Search for the cell housing the specified text and yield its [X, Y] center coordinate. 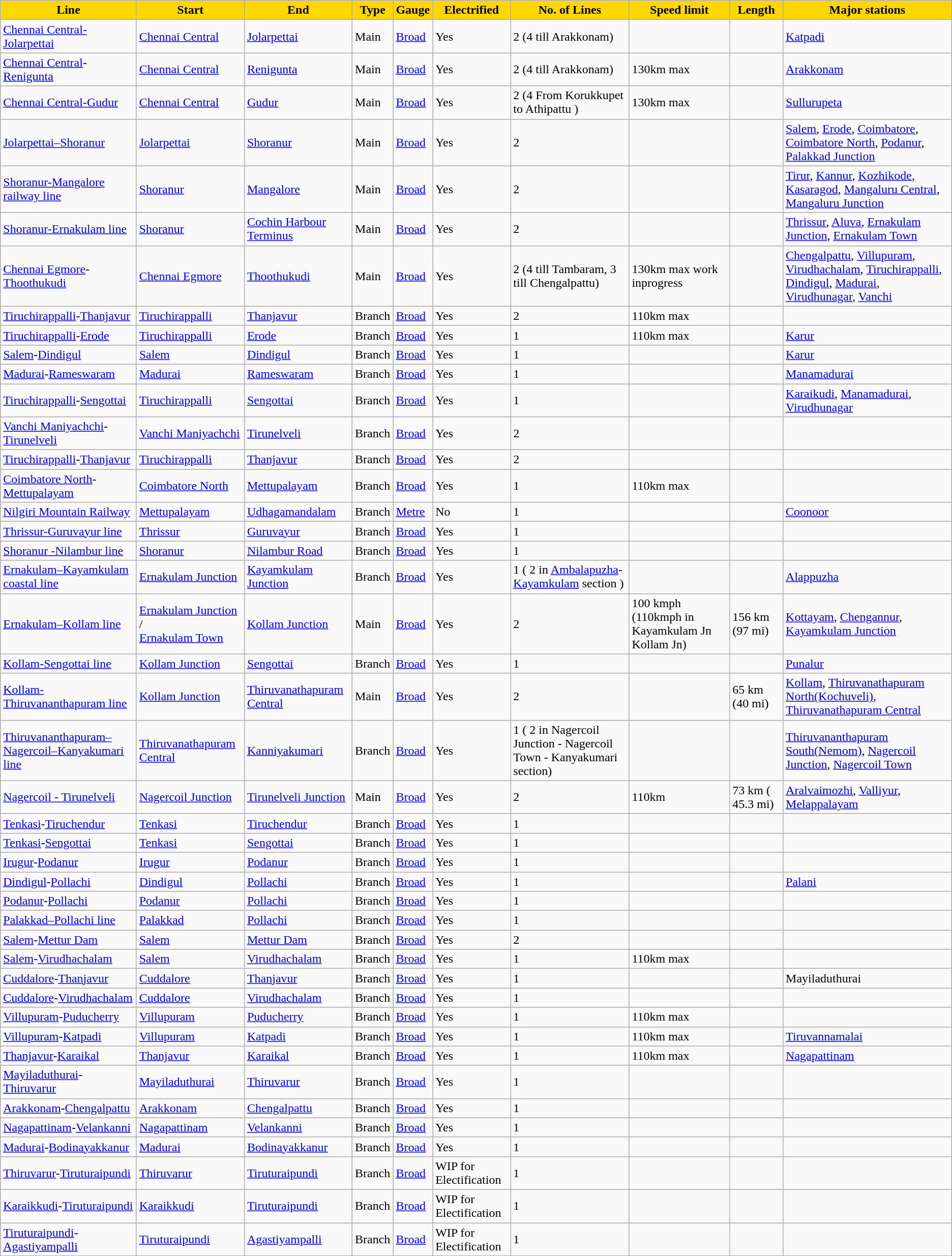
Salem-Dindigul [68, 354]
Kanniyakumari [298, 751]
Villupuram-Puducherry [68, 1017]
Alappuzha [868, 577]
Punalur [868, 664]
130km max work inprogress [679, 276]
Thrissur-Guruvayur line [68, 531]
No [472, 512]
Chennai Central-Gudur [68, 103]
Cuddalore-Virudhachalam [68, 998]
Salem-Mettur Dam [68, 940]
2 (4 till Tambaram, 3 till Chengalpattu) [570, 276]
Chengalpattu [298, 1108]
Karaikal [298, 1056]
Kollam, Thiruvanathapuram North(Kochuveli), Thiruvanathapuram Central [868, 697]
Speed limit [679, 10]
Shoranur-Ernakulam line [68, 229]
Madurai-Bodinayakkanur [68, 1147]
No. of Lines [570, 10]
Salem, Erode, Coimbatore, Coimbatore North, Podanur, Palakkad Junction [868, 142]
Thrissur [190, 531]
Irugur [190, 862]
Tenkasi-Tiruchendur [68, 823]
Tiruchirappalli-Sengottai [68, 400]
Kottayam, Chengannur, Kayamkulam Junction [868, 623]
Chennai Egmore-Thoothukudi [68, 276]
Thrissur, Aluva, Ernakulam Junction, Ernakulam Town [868, 229]
Vanchi Maniyachchi [190, 433]
Erode [298, 335]
Kollam-Sengottai line [68, 664]
End [298, 10]
Guruvayur [298, 531]
Aralvaimozhi, Valliyur, Melappalayam [868, 797]
Thiruvarur-Tiruturaipundi [68, 1173]
Gauge [413, 10]
1 ( 2 in Ambalapuzha-Kayamkulam section ) [570, 577]
Madurai-Rameswaram [68, 374]
Chengalpattu, Villupuram, Virudhachalam, Tiruchirappalli, Dindigul, Madurai, Virudhunagar, Vanchi [868, 276]
Palakkad–Pollachi line [68, 920]
Vanchi Maniyachchi-Tirunelveli [68, 433]
Coimbatore North [190, 486]
Podanur-Pollachi [68, 901]
Nagercoil - Tirunelveli [68, 797]
Thoothukudi [298, 276]
Agastiyampalli [298, 1239]
Tiruchirappalli-Erode [68, 335]
Chennai Egmore [190, 276]
Length [757, 10]
Tenkasi-Sengottai [68, 843]
Thanjavur-Karaikal [68, 1056]
Chennai Central-Renigunta [68, 69]
Metre [413, 512]
Ernakulam Junction [190, 577]
Kayamkulam Junction [298, 577]
Udhagamandalam [298, 512]
Shoranur-Mangalore railway line [68, 189]
Palani [868, 881]
Start [190, 10]
Nagercoil Junction [190, 797]
Tiruvannamalai [868, 1036]
Puducherry [298, 1017]
73 km ( 45.3 mi) [757, 797]
Mayiladuthurai-Thiruvarur [68, 1082]
Karaikkudi-Tiruturaipundi [68, 1206]
Ernakulam–Kollam line [68, 623]
Karaikkudi [190, 1206]
Bodinayakkanur [298, 1147]
Shoranur -Nilambur line [68, 551]
Nilambur Road [298, 551]
Coimbatore North-Mettupalayam [68, 486]
Salem-Virudhachalam [68, 959]
Sullurupeta [868, 103]
Palakkad [190, 920]
Kollam-Thiruvananthapuram line [68, 697]
Jolarpettai–Shoranur [68, 142]
Tirunelveli [298, 433]
110km [679, 797]
Dindigul-Pollachi [68, 881]
Velankanni [298, 1127]
Ernakulam–Kayamkulam coastal line [68, 577]
Manamadurai [868, 374]
156 km (97 mi) [757, 623]
100 kmph (110kmph in Kayamkulam Jn Kollam Jn) [679, 623]
Line [68, 10]
Renigunta [298, 69]
Nilgiri Mountain Railway [68, 512]
Irugur-Podanur [68, 862]
Karaikudi, Manamadurai, Virudhunagar [868, 400]
Tiruchendur [298, 823]
Thiruvananthapuram–Nagercoil–Kanyakumari line [68, 751]
2 (4 From Korukkupet to Athipattu ) [570, 103]
Cuddalore-Thanjavur [68, 978]
Arakkonam-Chengalpattu [68, 1108]
Tiruturaipundi-Agastiyampalli [68, 1239]
Ernakulam Junction / Ernakulam Town [190, 623]
Mangalore [298, 189]
Tirunelveli Junction [298, 797]
Tirur, Kannur, Kozhikode, Kasaragod, Mangaluru Central, Mangaluru Junction [868, 189]
Electrified [472, 10]
1 ( 2 in Nagercoil Junction - Nagercoil Town - Kanyakumari section) [570, 751]
Thiruvananthapuram South(Nemom), Nagercoil Junction, Nagercoil Town [868, 751]
Chennai Central-Jolarpettai [68, 37]
Gudur [298, 103]
Rameswaram [298, 374]
Nagapattinam-Velankanni [68, 1127]
Type [373, 10]
65 km (40 mi) [757, 697]
Villupuram-Katpadi [68, 1036]
Coonoor [868, 512]
Major stations [868, 10]
Cochin Harbour Terminus [298, 229]
Mettur Dam [298, 940]
